From the cell containing the given text, extract its center point as (x, y) coordinate. 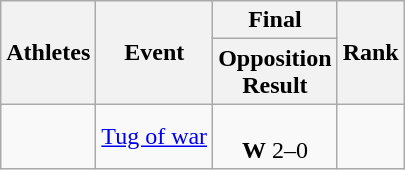
Rank (370, 52)
Tug of war (154, 136)
Opposition Result (275, 72)
Event (154, 52)
Final (275, 20)
W 2–0 (275, 136)
Athletes (48, 52)
